Output the [X, Y] coordinate of the center of the cell containing the given text.  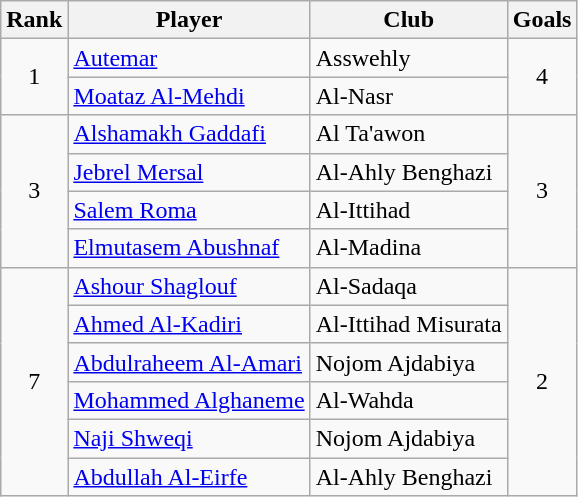
1 [34, 77]
Moataz Al-Mehdi [189, 96]
Jebrel Mersal [189, 172]
Al-Ittihad Misurata [408, 324]
Player [189, 20]
Ashour Shaglouf [189, 286]
Salem Roma [189, 210]
Mohammed Alghaneme [189, 400]
Club [408, 20]
Al-Madina [408, 248]
Al-Nasr [408, 96]
7 [34, 381]
Naji Shweqi [189, 438]
Abdullah Al-Eirfe [189, 477]
2 [542, 381]
Goals [542, 20]
Al Ta'awon [408, 134]
Elmutasem Abushnaf [189, 248]
Al-Wahda [408, 400]
Autemar [189, 58]
Abdulraheem Al-Amari [189, 362]
Ahmed Al-Kadiri [189, 324]
Asswehly [408, 58]
Rank [34, 20]
4 [542, 77]
Alshamakh Gaddafi [189, 134]
Al-Ittihad [408, 210]
Al-Sadaqa [408, 286]
